Scan for the cell matching the given text and deliver its [x, y] coordinate at center. 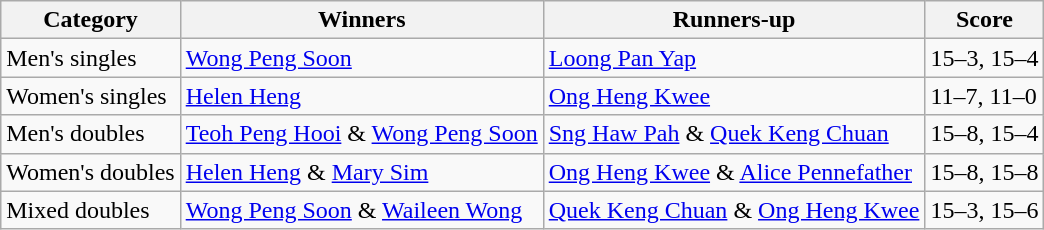
Sng Haw Pah & Quek Keng Chuan [734, 134]
Helen Heng [362, 96]
Ong Heng Kwee & Alice Pennefather [734, 172]
Category [90, 20]
15–3, 15–4 [984, 58]
15–8, 15–4 [984, 134]
11–7, 11–0 [984, 96]
Ong Heng Kwee [734, 96]
Men's singles [90, 58]
Winners [362, 20]
Mixed doubles [90, 210]
Runners-up [734, 20]
Men's doubles [90, 134]
Wong Peng Soon [362, 58]
Quek Keng Chuan & Ong Heng Kwee [734, 210]
15–3, 15–6 [984, 210]
Women's singles [90, 96]
15–8, 15–8 [984, 172]
Helen Heng & Mary Sim [362, 172]
Loong Pan Yap [734, 58]
Score [984, 20]
Women's doubles [90, 172]
Teoh Peng Hooi & Wong Peng Soon [362, 134]
Wong Peng Soon & Waileen Wong [362, 210]
